Determine the (X, Y) coordinate at the center of the cell enclosing the given text.  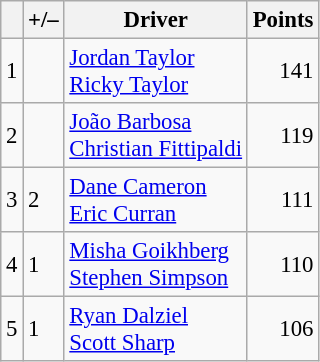
Misha Goikhberg Stephen Simpson (156, 264)
Dane Cameron Eric Curran (156, 200)
111 (282, 200)
Points (282, 20)
João Barbosa Christian Fittipaldi (156, 136)
141 (282, 72)
+/– (44, 20)
5 (12, 330)
4 (12, 264)
Driver (156, 20)
3 (12, 200)
106 (282, 330)
Ryan Dalziel Scott Sharp (156, 330)
119 (282, 136)
Jordan Taylor Ricky Taylor (156, 72)
110 (282, 264)
